Detect which cell encompasses the target text, then output its (x, y) center coordinate. 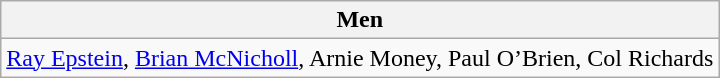
Ray Epstein, Brian McNicholl, Arnie Money, Paul O’Brien, Col Richards (360, 58)
Men (360, 20)
